Scan for the cell matching the given text and deliver its (X, Y) coordinate at center. 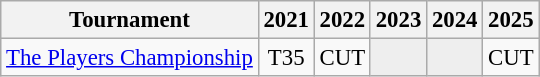
2025 (511, 20)
2021 (286, 20)
T35 (286, 58)
2024 (455, 20)
The Players Championship (130, 58)
2022 (342, 20)
2023 (398, 20)
Tournament (130, 20)
